Locate the cell with the specified text and output its (X, Y) center coordinate. 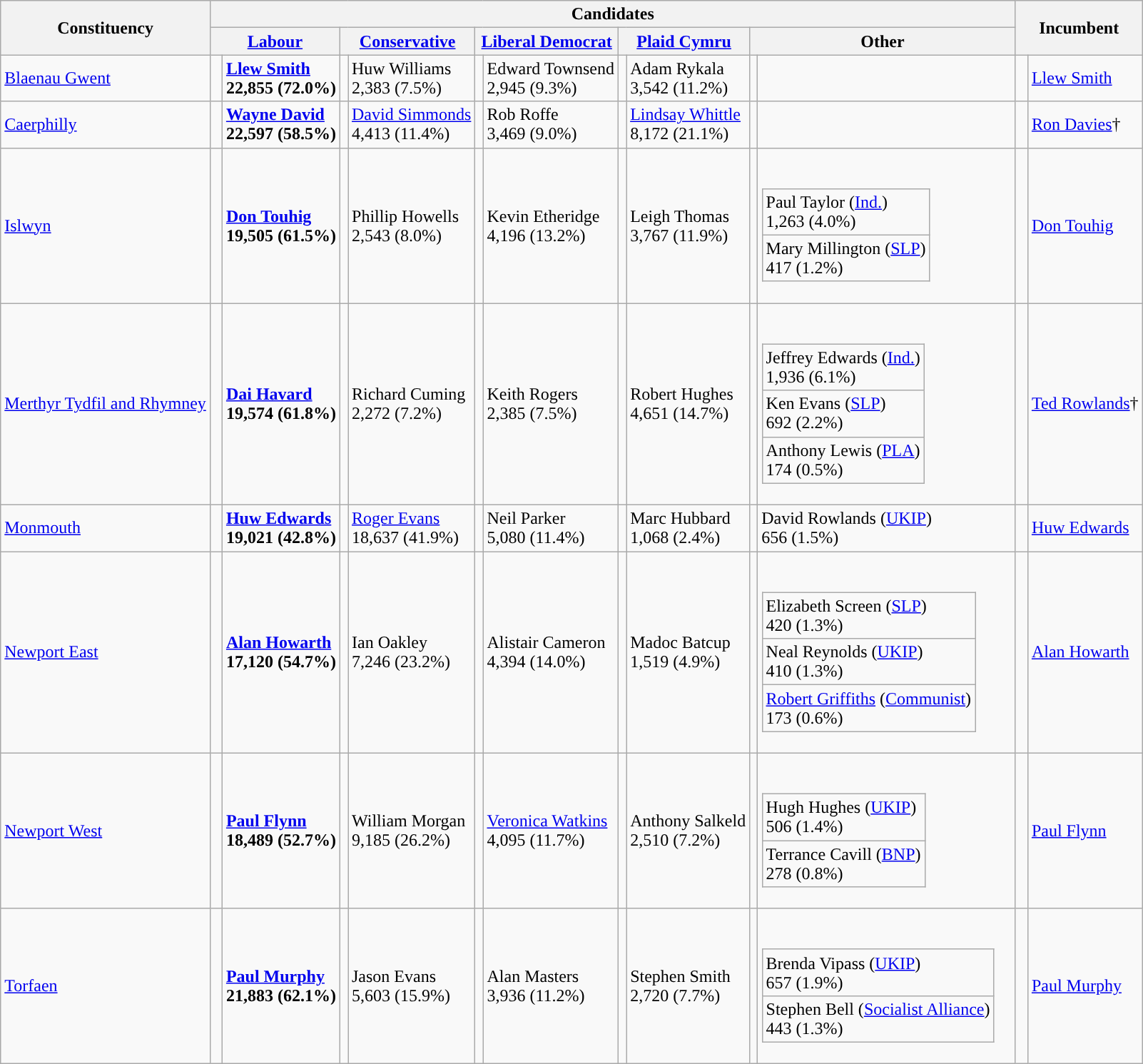
Huw Williams2,383 (7.5%) (412, 78)
Rob Roffe3,469 (9.0%) (551, 124)
Constituency (106, 28)
Llew Smith22,855 (72.0%) (281, 78)
Neal Reynolds (UKIP)410 (1.3%) (869, 662)
Mary Millington (SLP)417 (1.2%) (846, 258)
Huw Edwards19,021 (42.8%) (281, 528)
Jeffrey Edwards (Ind.)1,936 (6.1%) (843, 367)
Keith Rogers2,385 (7.5%) (551, 404)
Merthyr Tydfil and Rhymney (106, 404)
Jason Evans5,603 (15.9%) (412, 986)
Brenda Vipass (UKIP)657 (1.9%) Stephen Bell (Socialist Alliance)443 (1.3%) (887, 986)
Richard Cuming2,272 (7.2%) (412, 404)
Lindsay Whittle8,172 (21.1%) (688, 124)
Stephen Smith2,720 (7.7%) (688, 986)
Plaid Cymru (684, 41)
Roger Evans18,637 (41.9%) (412, 528)
Newport West (106, 831)
Veronica Watkins4,095 (11.7%) (551, 831)
Marc Hubbard1,068 (2.4%) (688, 528)
Hugh Hughes (UKIP)506 (1.4%) Terrance Cavill (BNP)278 (0.8%) (887, 831)
Paul Flynn (1084, 831)
Don Touhig (1084, 226)
Phillip Howells2,543 (8.0%) (412, 226)
Ian Oakley7,246 (23.2%) (412, 652)
Dai Havard19,574 (61.8%) (281, 404)
Blaenau Gwent (106, 78)
Edward Townsend2,945 (9.3%) (551, 78)
Ron Davies† (1084, 124)
Paul Murphy (1084, 986)
Huw Edwards (1084, 528)
Elizabeth Screen (SLP)420 (1.3%) Neal Reynolds (UKIP)410 (1.3%) Robert Griffiths (Communist)173 (0.6%) (887, 652)
Robert Griffiths (Communist)173 (0.6%) (869, 708)
Don Touhig19,505 (61.5%) (281, 226)
Llew Smith (1084, 78)
Conservative (407, 41)
Wayne David22,597 (58.5%) (281, 124)
Anthony Salkeld2,510 (7.2%) (688, 831)
Newport East (106, 652)
Ted Rowlands† (1084, 404)
Labour (275, 41)
Alan Howarth17,120 (54.7%) (281, 652)
Alan Masters3,936 (11.2%) (551, 986)
Anthony Lewis (PLA)174 (0.5%) (843, 460)
Hugh Hughes (UKIP)506 (1.4%) (843, 818)
William Morgan9,185 (26.2%) (412, 831)
Torfaen (106, 986)
David Rowlands (UKIP)656 (1.5%) (887, 528)
Stephen Bell (Socialist Alliance)443 (1.3%) (878, 1019)
Paul Flynn18,489 (52.7%) (281, 831)
Other (883, 41)
Paul Taylor (Ind.)1,263 (4.0%) (846, 211)
Jeffrey Edwards (Ind.)1,936 (6.1%) Ken Evans (SLP)692 (2.2%) Anthony Lewis (PLA)174 (0.5%) (887, 404)
Brenda Vipass (UKIP)657 (1.9%) (878, 972)
David Simmonds4,413 (11.4%) (412, 124)
Islwyn (106, 226)
Kevin Etheridge4,196 (13.2%) (551, 226)
Terrance Cavill (BNP)278 (0.8%) (843, 863)
Candidates (612, 14)
Leigh Thomas3,767 (11.9%) (688, 226)
Adam Rykala3,542 (11.2%) (688, 78)
Paul Taylor (Ind.)1,263 (4.0%) Mary Millington (SLP)417 (1.2%) (887, 226)
Caerphilly (106, 124)
Robert Hughes4,651 (14.7%) (688, 404)
Neil Parker5,080 (11.4%) (551, 528)
Incumbent (1079, 28)
Alan Howarth (1084, 652)
Elizabeth Screen (SLP)420 (1.3%) (869, 615)
Alistair Cameron4,394 (14.0%) (551, 652)
Paul Murphy21,883 (62.1%) (281, 986)
Madoc Batcup1,519 (4.9%) (688, 652)
Monmouth (106, 528)
Liberal Democrat (547, 41)
Ken Evans (SLP)692 (2.2%) (843, 414)
